Output the (X, Y) coordinate of the center of the cell containing the given text.  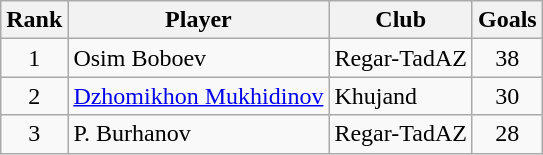
38 (507, 58)
1 (34, 58)
Khujand (401, 96)
Player (198, 20)
Osim Boboev (198, 58)
28 (507, 134)
30 (507, 96)
2 (34, 96)
3 (34, 134)
Dzhomikhon Mukhidinov (198, 96)
Rank (34, 20)
Goals (507, 20)
Club (401, 20)
P. Burhanov (198, 134)
